For the text-containing cell, return its midpoint in (X, Y) coordinate format. 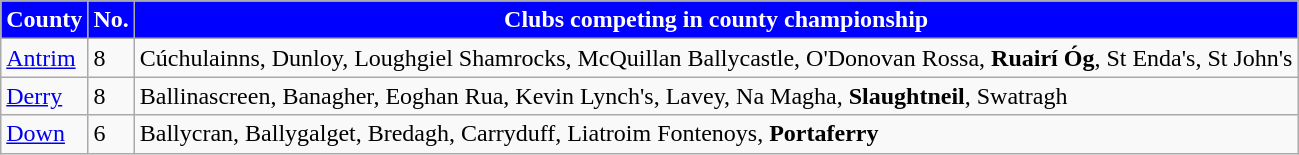
Ballycran, Ballygalget, Bredagh, Carryduff, Liatroim Fontenoys, Portaferry (716, 134)
Ballinascreen, Banagher, Eoghan Rua, Kevin Lynch's, Lavey, Na Magha, Slaughtneil, Swatragh (716, 96)
Antrim (44, 58)
Cúchulainns, Dunloy, Loughgiel Shamrocks, McQuillan Ballycastle, O'Donovan Rossa, Ruairí Óg, St Enda's, St John's (716, 58)
6 (111, 134)
No. (111, 20)
Derry (44, 96)
Clubs competing in county championship (716, 20)
County (44, 20)
Down (44, 134)
